Find where the given text appears and provide that cell's center as [x, y] coordinate. 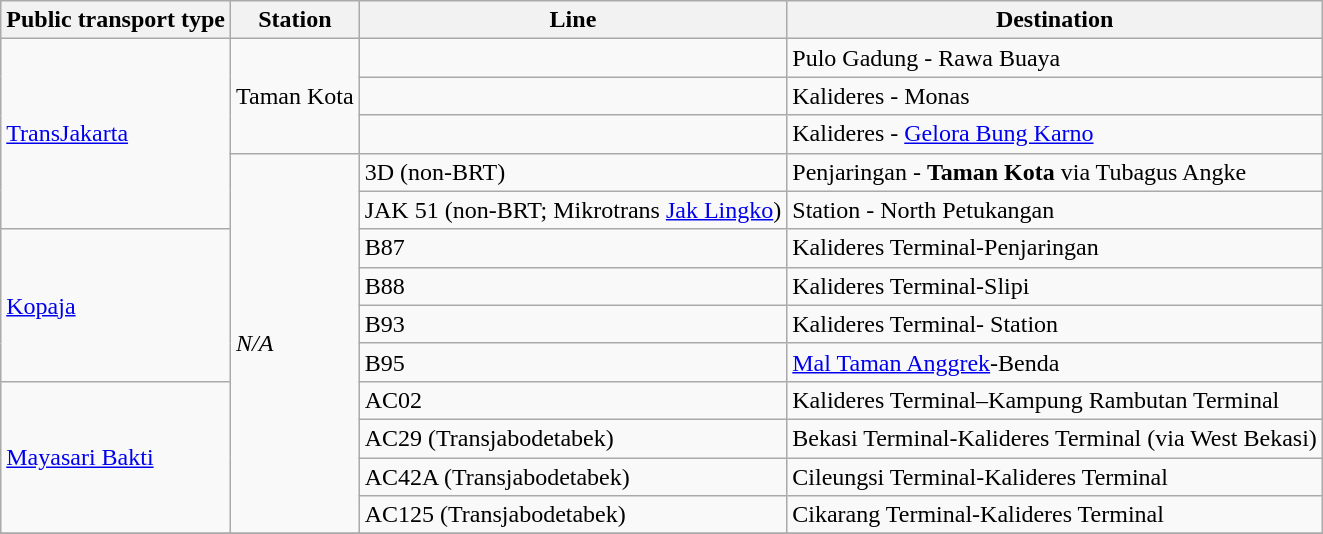
Pulo Gadung - Rawa Buaya [1055, 58]
B95 [573, 362]
B93 [573, 324]
Station [294, 20]
Cikarang Terminal-Kalideres Terminal [1055, 515]
Station - North Petukangan [1055, 210]
Kalideres Terminal-Penjaringan [1055, 248]
AC42A (Transjabodetabek) [573, 477]
N/A [294, 344]
Kopaja [116, 305]
B88 [573, 286]
Destination [1055, 20]
Kalideres Terminal-Slipi [1055, 286]
Penjaringan - Taman Kota via Tubagus Angke [1055, 172]
AC125 (Transjabodetabek) [573, 515]
JAK 51 (non-BRT; Mikrotrans Jak Lingko) [573, 210]
Kalideres - Monas [1055, 96]
AC02 [573, 400]
Public transport type [116, 20]
TransJakarta [116, 134]
B87 [573, 248]
AC29 (Transjabodetabek) [573, 438]
Mayasari Bakti [116, 457]
Line [573, 20]
Bekasi Terminal-Kalideres Terminal (via West Bekasi) [1055, 438]
Kalideres Terminal–Kampung Rambutan Terminal [1055, 400]
Kalideres Terminal- Station [1055, 324]
Kalideres - Gelora Bung Karno [1055, 134]
Taman Kota [294, 96]
Mal Taman Anggrek-Benda [1055, 362]
Cileungsi Terminal-Kalideres Terminal [1055, 477]
3D (non-BRT) [573, 172]
